Pinpoint the cell where the given text exists, returning its (X, Y) midpoint coordinate. 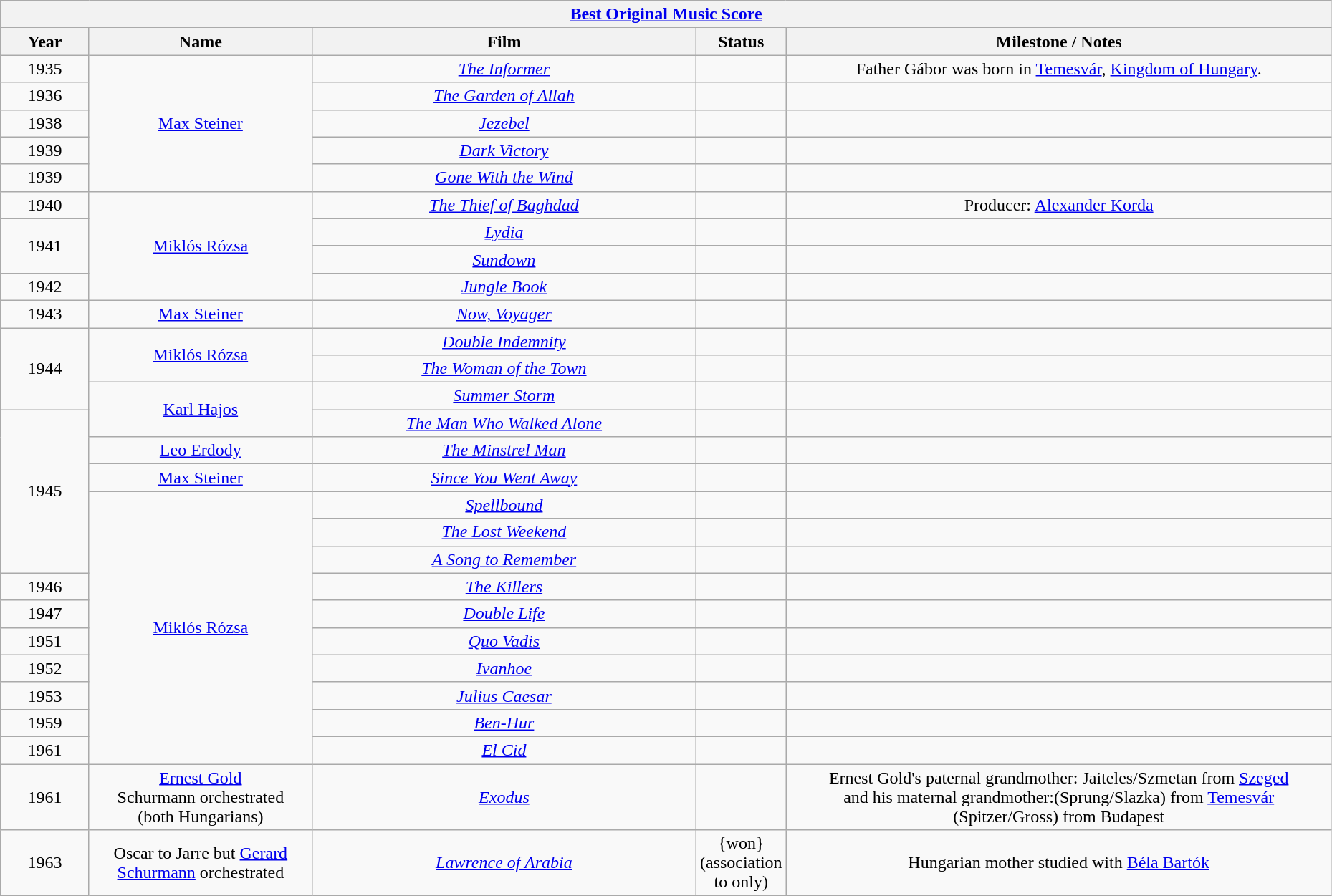
1951 (45, 641)
The Garden of Allah (504, 96)
The Thief of Baghdad (504, 205)
Father Gábor was born in Temesvár, Kingdom of Hungary. (1059, 69)
Since You Went Away (504, 478)
Spellbound (504, 505)
Double Life (504, 614)
1953 (45, 695)
The Informer (504, 69)
Film (504, 42)
Now, Voyager (504, 314)
1936 (45, 96)
{won} (association to only) (741, 863)
Ben-Hur (504, 723)
Dark Victory (504, 150)
Julius Caesar (504, 695)
Hungarian mother studied with Béla Bartók (1059, 863)
Quo Vadis (504, 641)
Lydia (504, 232)
Jungle Book (504, 286)
Best Original Music Score (666, 14)
The Minstrel Man (504, 451)
El Cid (504, 750)
The Woman of the Town (504, 369)
1963 (45, 863)
Year (45, 42)
A Song to Remember (504, 559)
1944 (45, 369)
Lawrence of Arabia (504, 863)
Sundown (504, 259)
Karl Hajos (201, 410)
Milestone / Notes (1059, 42)
1947 (45, 614)
1935 (45, 69)
Ernest GoldSchurmann orchestrated(both Hungarians) (201, 796)
The Lost Weekend (504, 532)
1952 (45, 668)
Double Indemnity (504, 342)
1943 (45, 314)
Gone With the Wind (504, 178)
Ivanhoe (504, 668)
1959 (45, 723)
1940 (45, 205)
1946 (45, 587)
Status (741, 42)
The Man Who Walked Alone (504, 423)
Producer: Alexander Korda (1059, 205)
Leo Erdody (201, 451)
Name (201, 42)
1942 (45, 286)
Exodus (504, 796)
Summer Storm (504, 396)
Jezebel (504, 123)
The Killers (504, 587)
1938 (45, 123)
1941 (45, 246)
Oscar to Jarre but Gerard Schurmann orchestrated (201, 863)
1945 (45, 491)
